Return (x, y) of the center of cell containing provided text 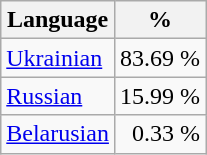
Belarusian (58, 134)
15.99 % (160, 96)
Language (58, 20)
% (160, 20)
0.33 % (160, 134)
83.69 % (160, 58)
Ukrainian (58, 58)
Russian (58, 96)
